Search for the cell housing the specified text and yield its [X, Y] center coordinate. 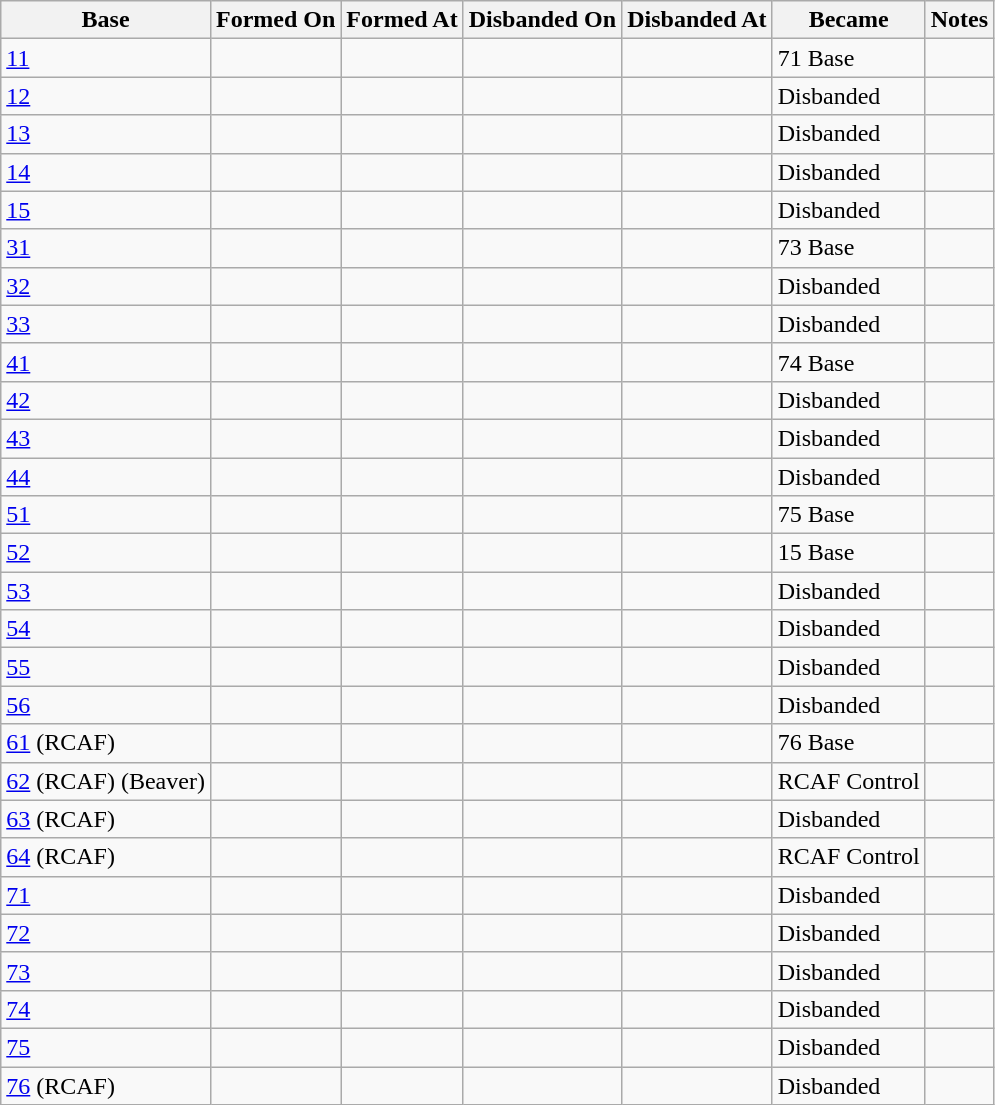
72 [106, 933]
Became [848, 20]
73 Base [848, 248]
14 [106, 172]
44 [106, 477]
13 [106, 134]
33 [106, 324]
73 [106, 971]
43 [106, 438]
31 [106, 248]
42 [106, 400]
61 (RCAF) [106, 743]
Notes [959, 20]
54 [106, 629]
Formed On [275, 20]
56 [106, 705]
75 [106, 1047]
52 [106, 553]
Formed At [402, 20]
53 [106, 591]
15 Base [848, 553]
32 [106, 286]
41 [106, 362]
11 [106, 58]
76 Base [848, 743]
Disbanded On [542, 20]
51 [106, 515]
63 (RCAF) [106, 819]
62 (RCAF) (Beaver) [106, 781]
74 Base [848, 362]
71 Base [848, 58]
12 [106, 96]
64 (RCAF) [106, 857]
75 Base [848, 515]
76 (RCAF) [106, 1085]
Base [106, 20]
Disbanded At [697, 20]
71 [106, 895]
74 [106, 1009]
15 [106, 210]
55 [106, 667]
